Return the (X, Y) coordinate for the center point of the cell that contains the specified text.  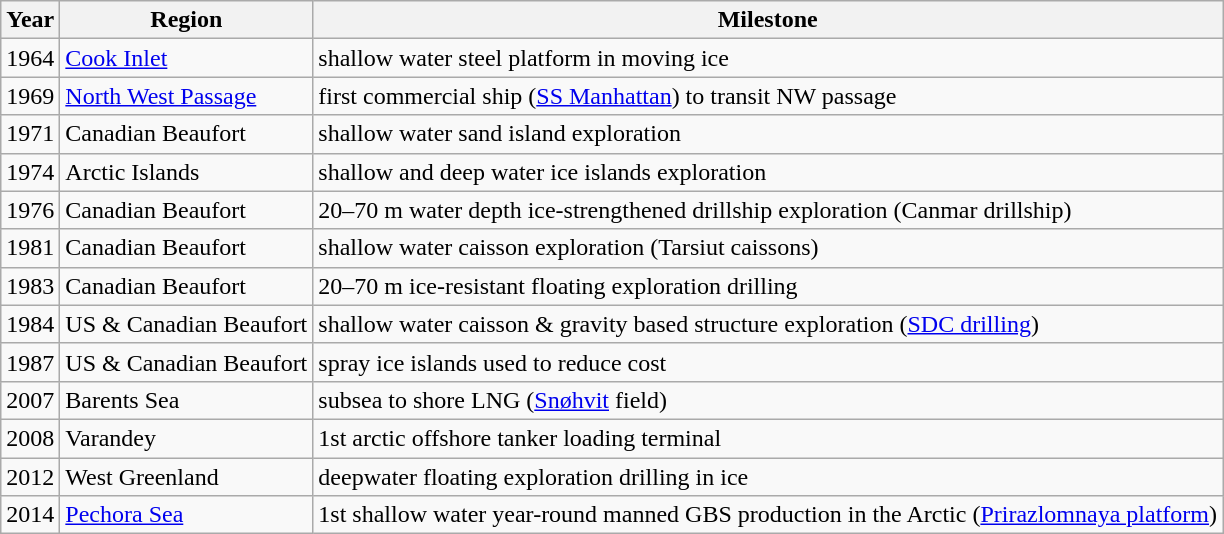
1983 (30, 286)
shallow water steel platform in moving ice (768, 58)
shallow water caisson exploration (Tarsiut caissons) (768, 248)
1971 (30, 134)
2007 (30, 400)
2012 (30, 477)
20–70 m water depth ice-strengthened drillship exploration (Canmar drillship) (768, 210)
Arctic Islands (186, 172)
Cook Inlet (186, 58)
1st shallow water year-round manned GBS production in the Arctic (Prirazlomnaya platform) (768, 515)
Pechora Sea (186, 515)
spray ice islands used to reduce cost (768, 362)
2014 (30, 515)
1964 (30, 58)
Varandey (186, 438)
shallow water caisson & gravity based structure exploration (SDC drilling) (768, 324)
1981 (30, 248)
20–70 m ice-resistant floating exploration drilling (768, 286)
Barents Sea (186, 400)
North West Passage (186, 96)
first commercial ship (SS Manhattan) to transit NW passage (768, 96)
1st arctic offshore tanker loading terminal (768, 438)
Year (30, 20)
1969 (30, 96)
West Greenland (186, 477)
shallow and deep water ice islands exploration (768, 172)
Milestone (768, 20)
1987 (30, 362)
deepwater floating exploration drilling in ice (768, 477)
2008 (30, 438)
subsea to shore LNG (Snøhvit field) (768, 400)
1984 (30, 324)
Region (186, 20)
shallow water sand island exploration (768, 134)
1974 (30, 172)
1976 (30, 210)
